Provide the [x, y] coordinate of the cell's center where the given text is located.  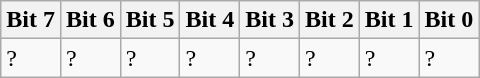
Bit 0 [449, 20]
Bit 6 [90, 20]
Bit 5 [150, 20]
Bit 4 [210, 20]
Bit 7 [31, 20]
Bit 1 [389, 20]
Bit 2 [329, 20]
Bit 3 [270, 20]
